Extract the (x, y) coordinate from the center of the cell holding the provided text.  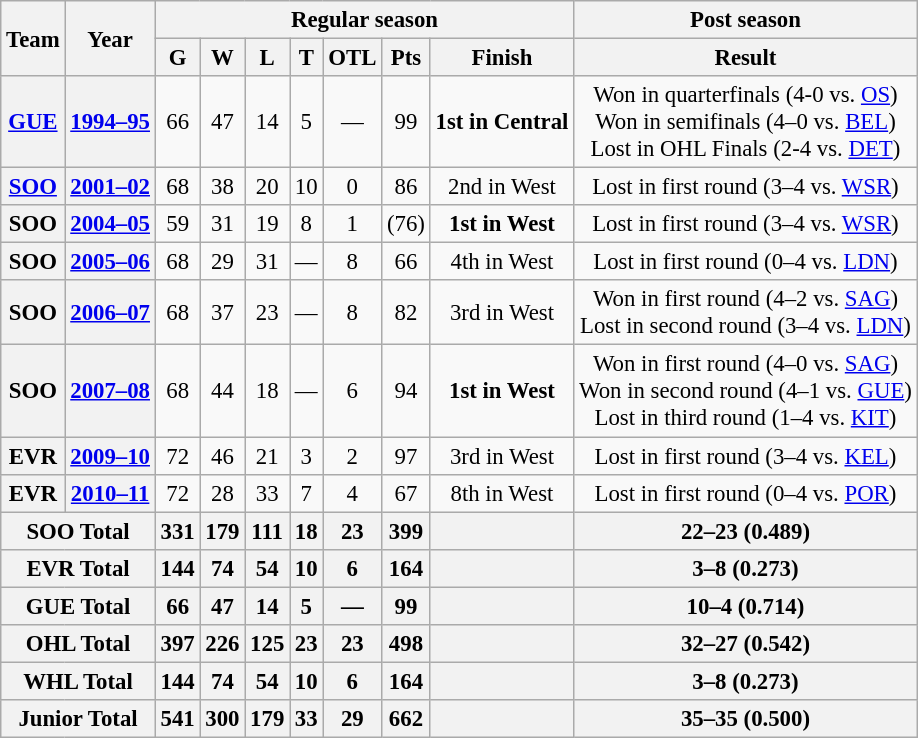
OTL (352, 58)
W (222, 58)
10–4 (0.714) (746, 606)
Pts (406, 58)
EVR Total (78, 568)
GUE (33, 122)
Junior Total (78, 719)
111 (268, 531)
T (306, 58)
2007–08 (110, 391)
2009–10 (110, 456)
Won in first round (4–2 vs. SAG) Lost in second round (3–4 vs. LDN) (746, 312)
20 (268, 187)
37 (222, 312)
4 (352, 493)
2nd in West (502, 187)
1 (352, 224)
44 (222, 391)
Won in quarterfinals (4-0 vs. OS) Won in semifinals (4–0 vs. BEL) Lost in OHL Finals (2-4 vs. DET) (746, 122)
226 (222, 644)
22–23 (0.489) (746, 531)
8th in West (502, 493)
WHL Total (78, 681)
Lost in first round (0–4 vs. LDN) (746, 262)
0 (352, 187)
498 (406, 644)
Result (746, 58)
(76) (406, 224)
662 (406, 719)
82 (406, 312)
Lost in first round (0–4 vs. POR) (746, 493)
331 (178, 531)
Year (110, 38)
21 (268, 456)
L (268, 58)
SOO Total (78, 531)
28 (222, 493)
7 (306, 493)
300 (222, 719)
86 (406, 187)
19 (268, 224)
OHL Total (78, 644)
2006–07 (110, 312)
541 (178, 719)
46 (222, 456)
94 (406, 391)
35–35 (0.500) (746, 719)
Won in first round (4–0 vs. SAG) Won in second round (4–1 vs. GUE) Lost in third round (1–4 vs. KIT) (746, 391)
125 (268, 644)
1st in Central (502, 122)
1994–95 (110, 122)
32–27 (0.542) (746, 644)
59 (178, 224)
397 (178, 644)
Team (33, 38)
2005–06 (110, 262)
2001–02 (110, 187)
3 (306, 456)
2004–05 (110, 224)
Finish (502, 58)
2010–11 (110, 493)
399 (406, 531)
G (178, 58)
4th in West (502, 262)
Lost in first round (3–4 vs. KEL) (746, 456)
67 (406, 493)
Regular season (364, 20)
38 (222, 187)
97 (406, 456)
GUE Total (78, 606)
2 (352, 456)
Post season (746, 20)
